Scan for the cell matching the given text and deliver its (x, y) coordinate at center. 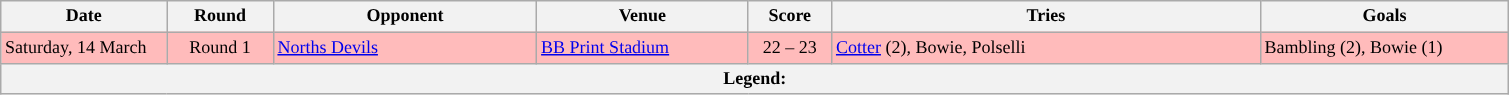
Round 1 (220, 48)
Norths Devils (405, 48)
Opponent (405, 16)
Tries (1046, 16)
Cotter (2), Bowie, Polselli (1046, 48)
BB Print Stadium (642, 48)
Legend: (755, 78)
22 – 23 (790, 48)
Goals (1384, 16)
Saturday, 14 March (84, 48)
Date (84, 16)
Round (220, 16)
Bambling (2), Bowie (1) (1384, 48)
Score (790, 16)
Venue (642, 16)
